Provide the [x, y] coordinate of the cell's center where the given text is located.  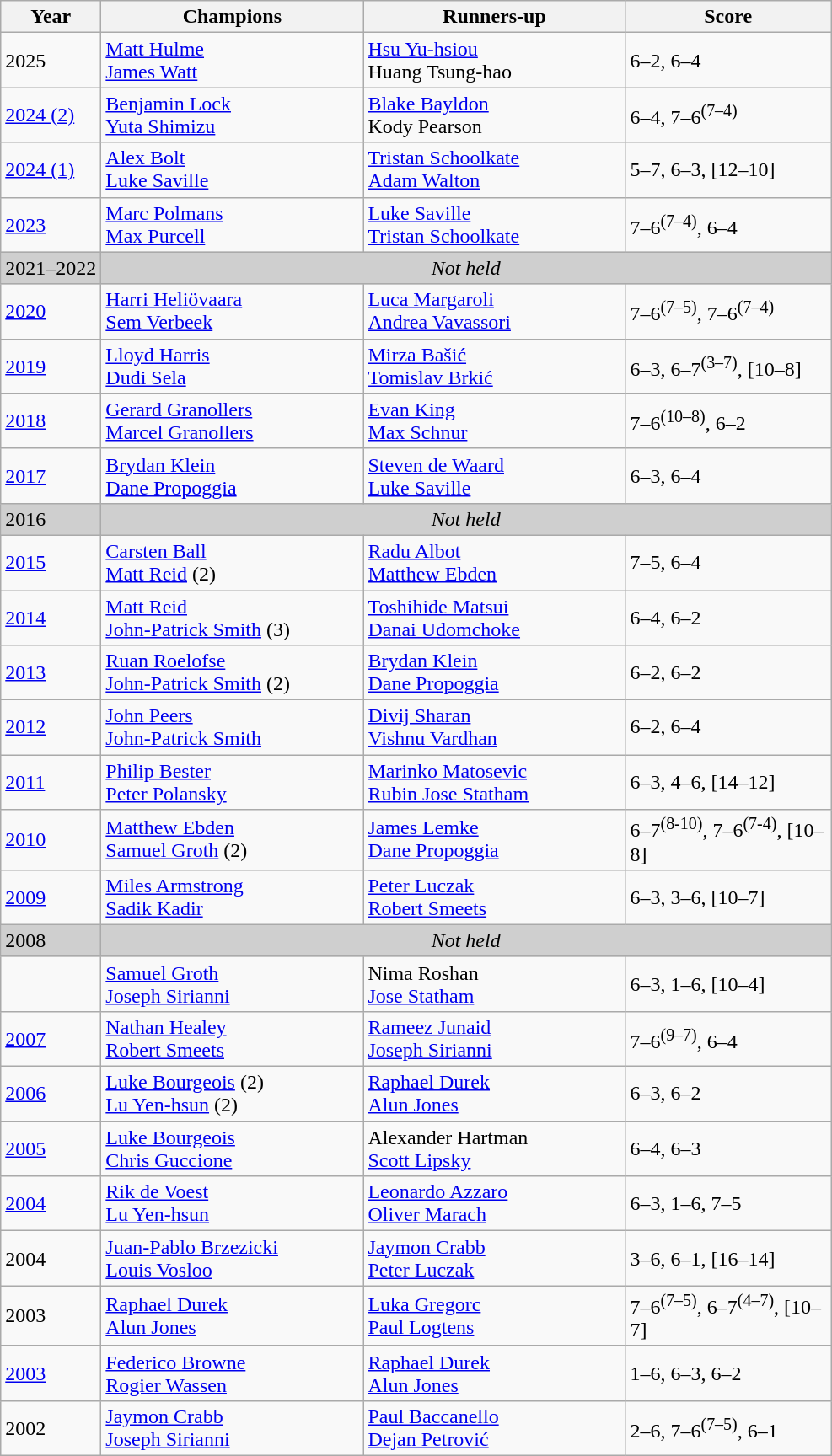
Tristan Schoolkate Adam Walton [494, 170]
Nima Roshan Jose Statham [494, 984]
Mirza Bašić Tomislav Brkić [494, 366]
Runners-up [494, 17]
6–7(8-10), 7–6(7-4), [10–8] [728, 840]
Lloyd Harris Dudi Sela [233, 366]
Divij Sharan Vishnu Vardhan [494, 728]
2011 [51, 782]
Blake Bayldon Kody Pearson [494, 115]
Alex Bolt Luke Saville [233, 170]
Hsu Yu-hsiou Huang Tsung-hao [494, 61]
Matt Hulme James Watt [233, 61]
Rameez Junaid Joseph Sirianni [494, 1038]
Year [51, 17]
6–4, 6–2 [728, 617]
2006 [51, 1094]
Steven de Waard Luke Saville [494, 475]
2017 [51, 475]
6–3, 3–6, [10–7] [728, 897]
Luke Bourgeois (2) Lu Yen-hsun (2) [233, 1094]
James Lemke Dane Propoggia [494, 840]
Miles Armstrong Sadik Kadir [233, 897]
6–3, 6–4 [728, 475]
6–3, 6–7(3–7), [10–8] [728, 366]
Score [728, 17]
6–4, 7–6(7–4) [728, 115]
Luke Bourgeois Chris Guccione [233, 1149]
3–6, 6–1, [16–14] [728, 1259]
2018 [51, 421]
Peter Luczak Robert Smeets [494, 897]
2020 [51, 312]
Harri Heliövaara Sem Verbeek [233, 312]
Matt Reid John-Patrick Smith (3) [233, 617]
2–6, 7–6(7–5), 6–1 [728, 1427]
1–6, 6–3, 6–2 [728, 1373]
7–6(7–4), 6–4 [728, 224]
Leonardo Azzaro Oliver Marach [494, 1203]
7–6(10–8), 6–2 [728, 421]
Jaymon Crabb Joseph Sirianni [233, 1427]
Samuel Groth Joseph Sirianni [233, 984]
6–4, 6–3 [728, 1149]
6–2, 6–2 [728, 672]
6–3, 6–2 [728, 1094]
2009 [51, 897]
7–6(9–7), 6–4 [728, 1038]
2024 (2) [51, 115]
2015 [51, 563]
Champions [233, 17]
6–3, 1–6, [10–4] [728, 984]
Luca Margaroli Andrea Vavassori [494, 312]
Ruan Roelofse John-Patrick Smith (2) [233, 672]
John Peers John-Patrick Smith [233, 728]
Philip Bester Peter Polansky [233, 782]
Evan King Max Schnur [494, 421]
Radu Albot Matthew Ebden [494, 563]
6–3, 1–6, 7–5 [728, 1203]
Federico Browne Rogier Wassen [233, 1373]
Matthew Ebden Samuel Groth (2) [233, 840]
7–5, 6–4 [728, 563]
2010 [51, 840]
Carsten Ball Matt Reid (2) [233, 563]
7–6(7–5), 6–7(4–7), [10–7] [728, 1316]
2024 (1) [51, 170]
Paul Baccanello Dejan Petrović [494, 1427]
5–7, 6–3, [12–10] [728, 170]
Rik de Voest Lu Yen-hsun [233, 1203]
2012 [51, 728]
2007 [51, 1038]
Marinko Matosevic Rubin Jose Statham [494, 782]
6–3, 4–6, [14–12] [728, 782]
2008 [51, 940]
Nathan Healey Robert Smeets [233, 1038]
2021–2022 [51, 268]
Juan-Pablo Brzezicki Louis Vosloo [233, 1259]
2002 [51, 1427]
2025 [51, 61]
7–6(7–5), 7–6(7–4) [728, 312]
2013 [51, 672]
Alexander Hartman Scott Lipsky [494, 1149]
Luke Saville Tristan Schoolkate [494, 224]
2019 [51, 366]
Marc Polmans Max Purcell [233, 224]
2005 [51, 1149]
2014 [51, 617]
Gerard Granollers Marcel Granollers [233, 421]
Luka Gregorc Paul Logtens [494, 1316]
2023 [51, 224]
Benjamin Lock Yuta Shimizu [233, 115]
Toshihide Matsui Danai Udomchoke [494, 617]
2016 [51, 519]
Jaymon Crabb Peter Luczak [494, 1259]
